Return [x, y] of the center of cell containing provided text 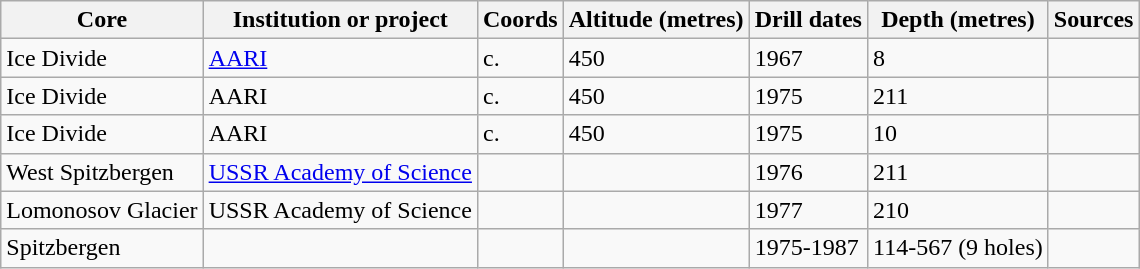
8 [958, 58]
Lomonosov Glacier [102, 210]
1976 [808, 172]
1967 [808, 58]
Sources [1094, 20]
West Spitzbergen [102, 172]
1975-1987 [808, 248]
Institution or project [340, 20]
Core [102, 20]
Coords [520, 20]
210 [958, 210]
Depth (metres) [958, 20]
1977 [808, 210]
10 [958, 134]
114-567 (9 holes) [958, 248]
Altitude (metres) [656, 20]
Drill dates [808, 20]
Spitzbergen [102, 248]
